Detect which cell encompasses the target text, then output its (X, Y) center coordinate. 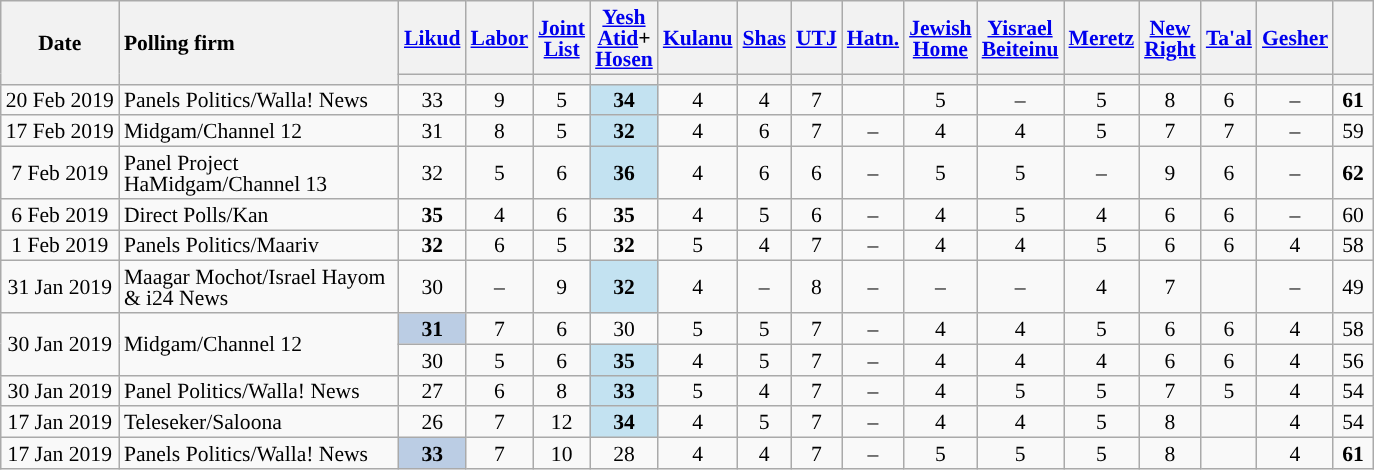
59 (1353, 132)
6 Feb 2019 (60, 214)
Kulanu (698, 38)
Meretz (1102, 38)
Polling firm (259, 42)
Panels Politics/Maariv (259, 246)
JewishHome (940, 38)
60 (1353, 214)
Ta'al (1229, 38)
49 (1353, 287)
Direct Polls/Kan (259, 214)
Gesher (1295, 38)
28 (624, 454)
YeshAtid+Hosen (624, 38)
Teleseker/Saloona (259, 422)
1 Feb 2019 (60, 246)
UTJ (816, 38)
10 (562, 454)
Hatn. (873, 38)
36 (624, 173)
7 Feb 2019 (60, 173)
YisraelBeiteinu (1020, 38)
Panel Project HaMidgam/Channel 13 (259, 173)
Labor (499, 38)
12 (562, 422)
Shas (764, 38)
27 (432, 390)
17 Feb 2019 (60, 132)
31 Jan 2019 (60, 287)
Likud (432, 38)
NewRight (1170, 38)
Maagar Mochot/Israel Hayom & i24 News (259, 287)
Panel Politics/Walla! News (259, 390)
JointList (562, 38)
20 Feb 2019 (60, 100)
56 (1353, 360)
62 (1353, 173)
26 (432, 422)
Date (60, 42)
